Return (X, Y) of the center of cell containing provided text 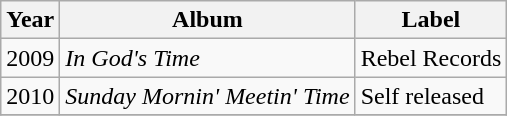
Year (30, 20)
Label (431, 20)
Self released (431, 96)
2009 (30, 58)
2010 (30, 96)
Album (208, 20)
Sunday Mornin' Meetin' Time (208, 96)
Rebel Records (431, 58)
In God's Time (208, 58)
